Scan for the cell matching the given text and deliver its [x, y] coordinate at center. 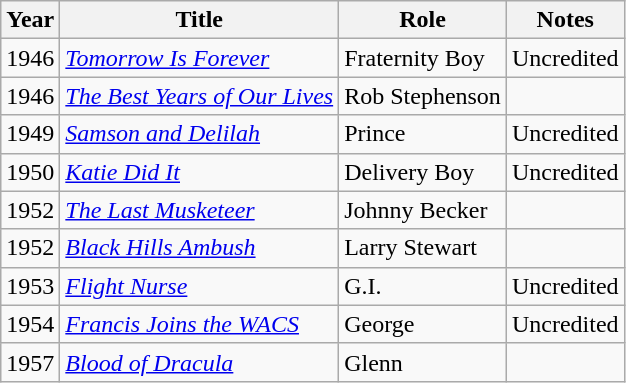
Johnny Becker [423, 210]
Year [30, 20]
Glenn [423, 362]
Blood of Dracula [200, 362]
Prince [423, 134]
Notes [565, 20]
Tomorrow Is Forever [200, 58]
Fraternity Boy [423, 58]
Title [200, 20]
1953 [30, 286]
The Last Musketeer [200, 210]
1949 [30, 134]
Delivery Boy [423, 172]
Larry Stewart [423, 248]
George [423, 324]
Katie Did It [200, 172]
Samson and Delilah [200, 134]
Rob Stephenson [423, 96]
1950 [30, 172]
1957 [30, 362]
Role [423, 20]
Francis Joins the WACS [200, 324]
The Best Years of Our Lives [200, 96]
G.I. [423, 286]
Flight Nurse [200, 286]
Black Hills Ambush [200, 248]
1954 [30, 324]
